Search for the cell housing the specified text and yield its (x, y) center coordinate. 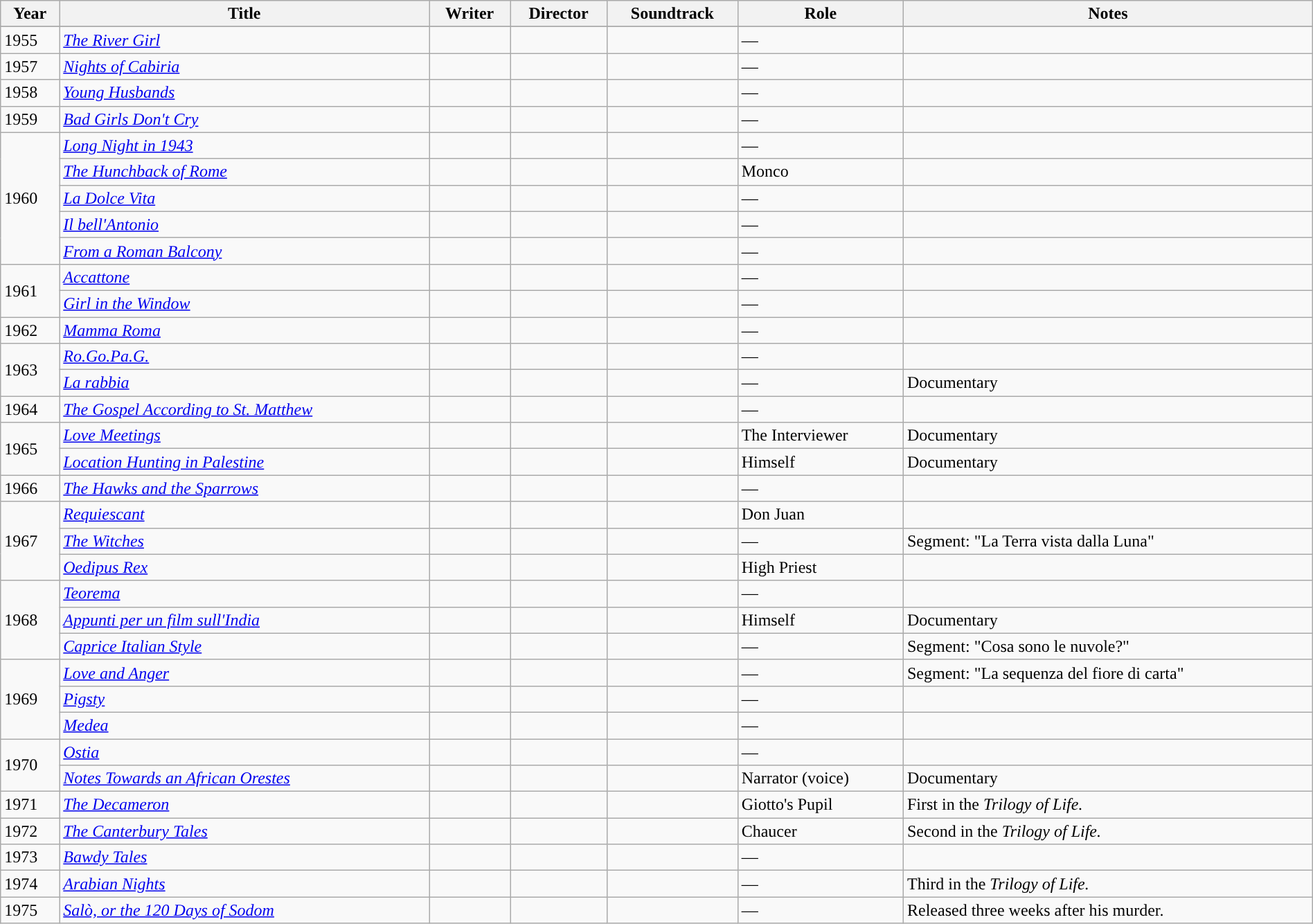
Girl in the Window (244, 303)
Il bell'Antonio (244, 224)
High Priest (820, 567)
Second in the Trilogy of Life. (1108, 831)
1971 (30, 805)
Chaucer (820, 831)
Bad Girls Don't Cry (244, 119)
Mamma Roma (244, 330)
Narrator (voice) (820, 779)
1958 (30, 93)
1959 (30, 119)
The Hawks and the Sparrows (244, 488)
Young Husbands (244, 93)
The Hunchback of Rome (244, 172)
Requiescant (244, 515)
1975 (30, 910)
Notes (1108, 14)
Notes Towards an African Orestes (244, 779)
Director (559, 14)
La Dolce Vita (244, 198)
The Gospel According to St. Matthew (244, 409)
The Witches (244, 541)
1974 (30, 884)
Don Juan (820, 515)
1963 (30, 370)
Ostia (244, 752)
1969 (30, 699)
Arabian Nights (244, 884)
Role (820, 14)
From a Roman Balcony (244, 251)
The Interviewer (820, 436)
Accattone (244, 277)
Title (244, 14)
Year (30, 14)
Teorema (244, 594)
1961 (30, 290)
Soundtrack (673, 14)
1970 (30, 765)
The Decameron (244, 805)
1960 (30, 198)
1973 (30, 858)
Segment: "La Terra vista dalla Luna" (1108, 541)
First in the Trilogy of Life. (1108, 805)
The River Girl (244, 40)
Love Meetings (244, 436)
Segment: "Cosa sono le nuvole?" (1108, 646)
Pigsty (244, 699)
Salò, or the 120 Days of Sodom (244, 910)
Appunti per un film sull'India (244, 620)
Ro.Go.Pa.G. (244, 357)
1955 (30, 40)
La rabbia (244, 383)
Third in the Trilogy of Life. (1108, 884)
Love and Anger (244, 673)
1957 (30, 66)
Nights of Cabiria (244, 66)
Giotto's Pupil (820, 805)
Segment: "La sequenza del fiore di carta" (1108, 673)
Writer (470, 14)
Long Night in 1943 (244, 145)
1967 (30, 541)
1968 (30, 620)
1965 (30, 449)
1962 (30, 330)
Released three weeks after his murder. (1108, 910)
Medea (244, 725)
Oedipus Rex (244, 567)
Caprice Italian Style (244, 646)
Monco (820, 172)
Bawdy Tales (244, 858)
Location Hunting in Palestine (244, 462)
1964 (30, 409)
1972 (30, 831)
The Canterbury Tales (244, 831)
1966 (30, 488)
